Provide the [X, Y] coordinate of the cell's center where the given text is located.  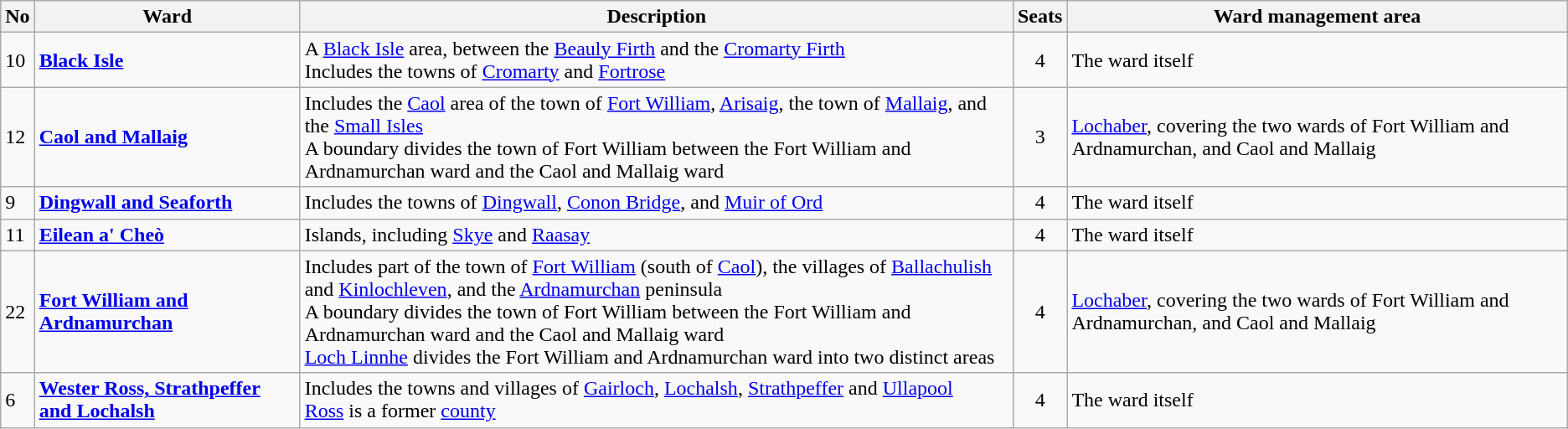
Includes the towns of Dingwall, Conon Bridge, and Muir of Ord [657, 203]
Caol and Mallaig [168, 137]
Wester Ross, Strathpeffer and Lochalsh [168, 401]
6 [18, 401]
Fort William and Ardnamurchan [168, 312]
22 [18, 312]
3 [1039, 137]
Description [657, 17]
Ward [168, 17]
11 [18, 235]
Ward management area [1317, 17]
No [18, 17]
Seats [1039, 17]
Islands, including Skye and Raasay [657, 235]
12 [18, 137]
Includes the towns and villages of Gairloch, Lochalsh, Strathpeffer and Ullapool Ross is a former county [657, 401]
Black Isle [168, 60]
10 [18, 60]
Dingwall and Seaforth [168, 203]
A Black Isle area, between the Beauly Firth and the Cromarty Firth Includes the towns of Cromarty and Fortrose [657, 60]
9 [18, 203]
Eilean a' Cheò [168, 235]
